Search for the cell housing the specified text and yield its [x, y] center coordinate. 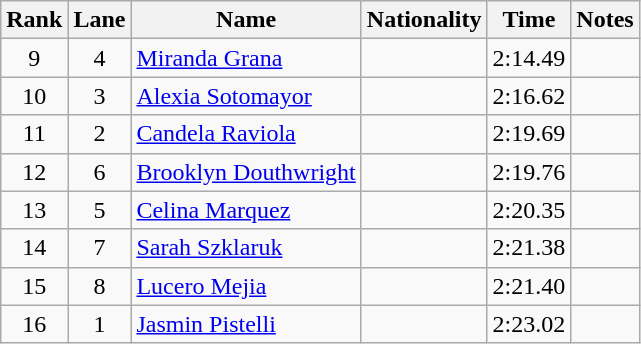
Sarah Szklaruk [246, 248]
Nationality [424, 20]
Candela Raviola [246, 134]
Rank [34, 20]
9 [34, 58]
Miranda Grana [246, 58]
Lucero Mejia [246, 286]
2:19.76 [529, 172]
3 [100, 96]
13 [34, 210]
Notes [605, 20]
4 [100, 58]
Alexia Sotomayor [246, 96]
1 [100, 324]
11 [34, 134]
Lane [100, 20]
7 [100, 248]
16 [34, 324]
15 [34, 286]
10 [34, 96]
8 [100, 286]
5 [100, 210]
2:23.02 [529, 324]
2:19.69 [529, 134]
Celina Marquez [246, 210]
2:20.35 [529, 210]
2:16.62 [529, 96]
2 [100, 134]
14 [34, 248]
Brooklyn Douthwright [246, 172]
Name [246, 20]
2:21.40 [529, 286]
6 [100, 172]
2:14.49 [529, 58]
12 [34, 172]
2:21.38 [529, 248]
Time [529, 20]
Jasmin Pistelli [246, 324]
